Detect which cell encompasses the target text, then output its [X, Y] center coordinate. 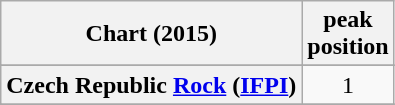
peakposition [348, 34]
1 [348, 85]
Czech Republic Rock (IFPI) [152, 85]
Chart (2015) [152, 34]
